Capture the cell that displays the provided text and extract its [X, Y] central coordinate. 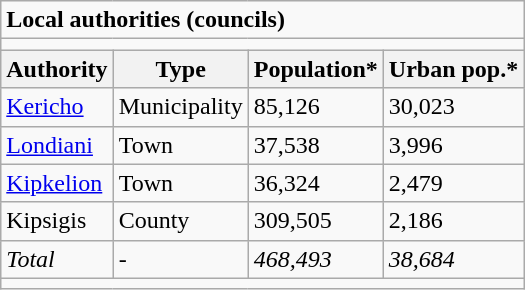
468,493 [316, 259]
2,479 [453, 183]
Local authorities (councils) [262, 20]
Londiani [57, 145]
30,023 [453, 107]
Kericho [57, 107]
37,538 [316, 145]
County [180, 221]
Population* [316, 69]
Kipsigis [57, 221]
Urban pop.* [453, 69]
Municipality [180, 107]
3,996 [453, 145]
38,684 [453, 259]
85,126 [316, 107]
36,324 [316, 183]
309,505 [316, 221]
Total [57, 259]
Type [180, 69]
Kipkelion [57, 183]
Authority [57, 69]
- [180, 259]
2,186 [453, 221]
